Provide the (X, Y) coordinate of the cell's center where the given text is located.  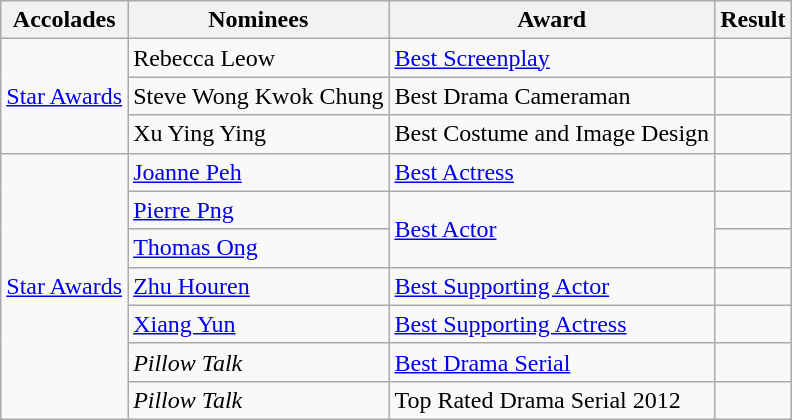
Best Costume and Image Design (552, 134)
Accolades (64, 20)
Result (753, 20)
Award (552, 20)
Joanne Peh (258, 172)
Best Drama Cameraman (552, 96)
Steve Wong Kwok Chung (258, 96)
Xiang Yun (258, 324)
Top Rated Drama Serial 2012 (552, 400)
Rebecca Leow (258, 58)
Best Drama Serial (552, 362)
Pierre Png (258, 210)
Zhu Houren (258, 286)
Xu Ying Ying (258, 134)
Best Supporting Actor (552, 286)
Best Supporting Actress (552, 324)
Thomas Ong (258, 248)
Best Actress (552, 172)
Nominees (258, 20)
Best Actor (552, 229)
Best Screenplay (552, 58)
